Capture the cell that displays the provided text and extract its [X, Y] central coordinate. 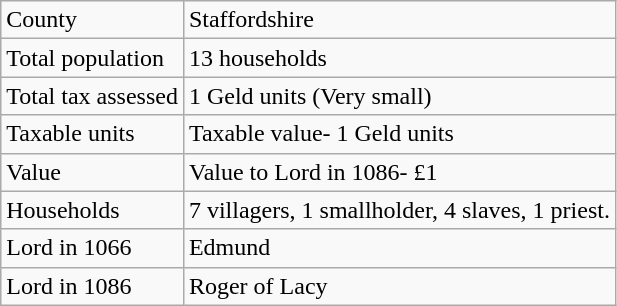
Edmund [399, 248]
Roger of Lacy [399, 286]
County [92, 20]
Value to Lord in 1086- £1 [399, 172]
13 households [399, 58]
Total tax assessed [92, 96]
1 Geld units (Very small) [399, 96]
Lord in 1066 [92, 248]
7 villagers, 1 smallholder, 4 slaves, 1 priest. [399, 210]
Lord in 1086 [92, 286]
Staffordshire [399, 20]
Taxable value- 1 Geld units [399, 134]
Total population [92, 58]
Households [92, 210]
Taxable units [92, 134]
Value [92, 172]
